Pinpoint the cell where the given text exists, returning its [x, y] midpoint coordinate. 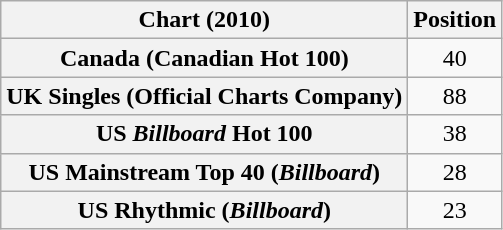
23 [455, 210]
US Mainstream Top 40 (Billboard) [204, 172]
88 [455, 96]
38 [455, 134]
US Rhythmic (Billboard) [204, 210]
28 [455, 172]
Canada (Canadian Hot 100) [204, 58]
Chart (2010) [204, 20]
US Billboard Hot 100 [204, 134]
Position [455, 20]
UK Singles (Official Charts Company) [204, 96]
40 [455, 58]
